Extract the [x, y] coordinate from the center of the cell holding the provided text.  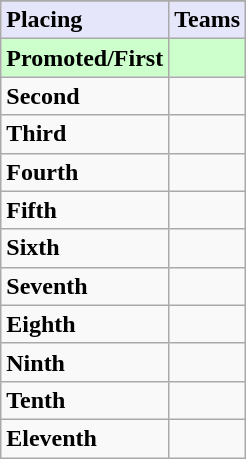
Promoted/First [85, 58]
Teams [208, 20]
Seventh [85, 286]
Eighth [85, 324]
Eleventh [85, 438]
Second [85, 96]
Ninth [85, 362]
Third [85, 134]
Placing [85, 20]
Fifth [85, 210]
Tenth [85, 400]
Sixth [85, 248]
Fourth [85, 172]
